Find where the given text appears and provide that cell's center as (X, Y) coordinate. 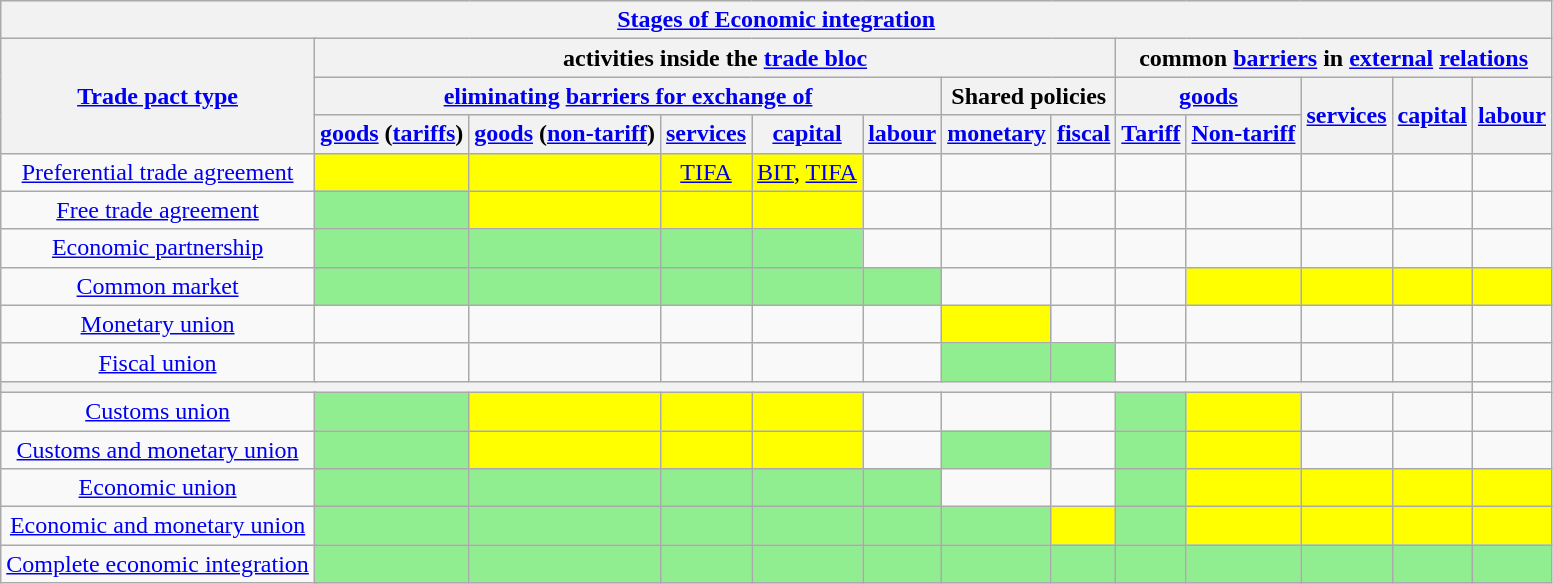
Customs union (158, 411)
Tariff (1151, 134)
goods (1208, 96)
Customs and monetary union (158, 449)
Common market (158, 286)
Economic union (158, 488)
Monetary union (158, 324)
Trade pact type (158, 96)
Non-tariff (1244, 134)
eliminating barriers for exchange of (628, 96)
Shared policies (1029, 96)
Free trade agreement (158, 210)
BIT, TIFA (808, 172)
Fiscal union (158, 362)
Preferential trade agreement (158, 172)
Stages of Economic integration (776, 20)
fiscal (1083, 134)
Complete economic integration (158, 564)
TIFA (706, 172)
goods (tariffs) (391, 134)
common barriers in external relations (1334, 58)
Economic and monetary union (158, 526)
monetary (997, 134)
goods (non-tariff) (565, 134)
activities inside the trade bloc (714, 58)
Economic partnership (158, 248)
